Find where the given text appears and provide that cell's center as [X, Y] coordinate. 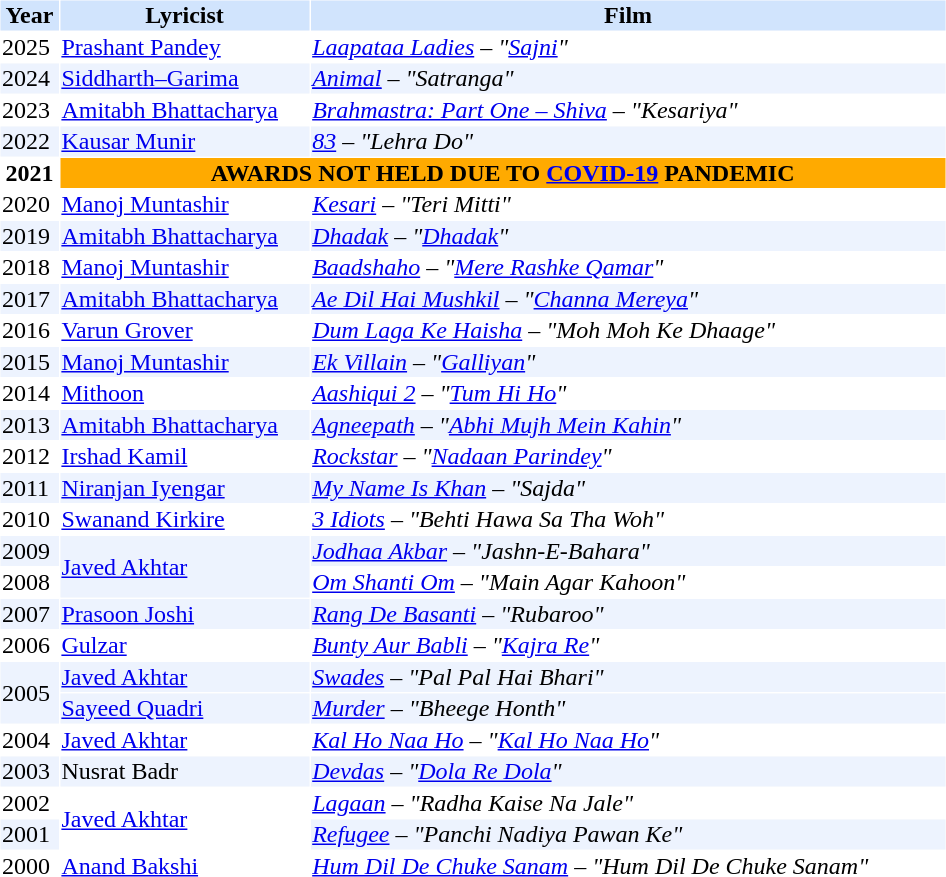
2016 [29, 331]
Jodhaa Akbar – "Jashn-E-Bahara" [628, 551]
Prasoon Joshi [184, 614]
2003 [29, 771]
Murder – "Bheege Honth" [628, 709]
2012 [29, 457]
2024 [29, 79]
2023 [29, 110]
Laapataa Ladies – "Sajni" [628, 47]
Rang De Basanti – "Rubaroo" [628, 614]
2005 [29, 693]
Aashiqui 2 – "Tum Hi Ho" [628, 393]
Varun Grover [184, 331]
My Name Is Khan – "Sajda" [628, 488]
Baadshaho – "Mere Rashke Qamar" [628, 267]
Prashant Pandey [184, 47]
2025 [29, 47]
Lyricist [184, 15]
Dum Laga Ke Haisha – "Moh Moh Ke Dhaage" [628, 331]
2019 [29, 236]
Kal Ho Naa Ho – "Kal Ho Naa Ho" [628, 740]
2007 [29, 614]
Devdas – "Dola Re Dola" [628, 771]
Swades – "Pal Pal Hai Bhari" [628, 677]
Siddharth–Garima [184, 79]
2022 [29, 141]
2021 [29, 173]
Animal – "Satranga" [628, 79]
2010 [29, 519]
Refugee – "Panchi Nadiya Pawan Ke" [628, 835]
Nusrat Badr [184, 771]
2008 [29, 583]
Mithoon [184, 393]
Gulzar [184, 645]
Irshad Kamil [184, 457]
Rockstar – "Nadaan Parindey" [628, 457]
Agneepath – "Abhi Mujh Mein Kahin" [628, 425]
Ek Villain – "Galliyan" [628, 362]
Kausar Munir [184, 141]
2015 [29, 362]
3 Idiots – "Behti Hawa Sa Tha Woh" [628, 519]
Swanand Kirkire [184, 519]
2017 [29, 299]
Bunty Aur Babli – "Kajra Re" [628, 645]
2001 [29, 835]
2006 [29, 645]
2018 [29, 267]
AWARDS NOT HELD DUE TO COVID-19 PANDEMIC [503, 173]
Film [628, 15]
Ae Dil Hai Mushkil – "Channa Mereya" [628, 299]
Brahmastra: Part One – Shiva – "Kesariya" [628, 110]
Year [29, 15]
2004 [29, 740]
2013 [29, 425]
Dhadak – "Dhadak" [628, 236]
83 – "Lehra Do" [628, 141]
2011 [29, 488]
2020 [29, 205]
Kesari – "Teri Mitti" [628, 205]
2014 [29, 393]
2009 [29, 551]
Lagaan – "Radha Kaise Na Jale" [628, 803]
Sayeed Quadri [184, 709]
2002 [29, 803]
Om Shanti Om – "Main Agar Kahoon" [628, 583]
Niranjan Iyengar [184, 488]
